Identify which cell holds the provided text, then report its [X, Y] central coordinate. 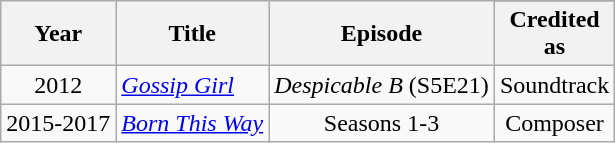
Composer [554, 123]
Soundtrack [554, 85]
Year [58, 34]
Credited as [554, 34]
Episode [382, 34]
2015-2017 [58, 123]
Despicable B (S5E21) [382, 85]
Title [192, 34]
Seasons 1-3 [382, 123]
Gossip Girl [192, 85]
Born This Way [192, 123]
2012 [58, 85]
